Locate the cell with the specified text and output its [X, Y] center coordinate. 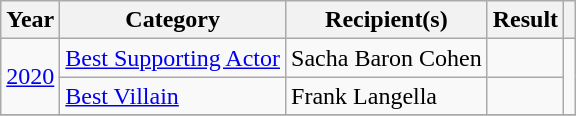
Recipient(s) [387, 20]
Best Villain [173, 96]
Best Supporting Actor [173, 58]
Result [525, 20]
Frank Langella [387, 96]
2020 [30, 77]
Year [30, 20]
Category [173, 20]
Sacha Baron Cohen [387, 58]
